Find where the given text appears and provide that cell's center as [x, y] coordinate. 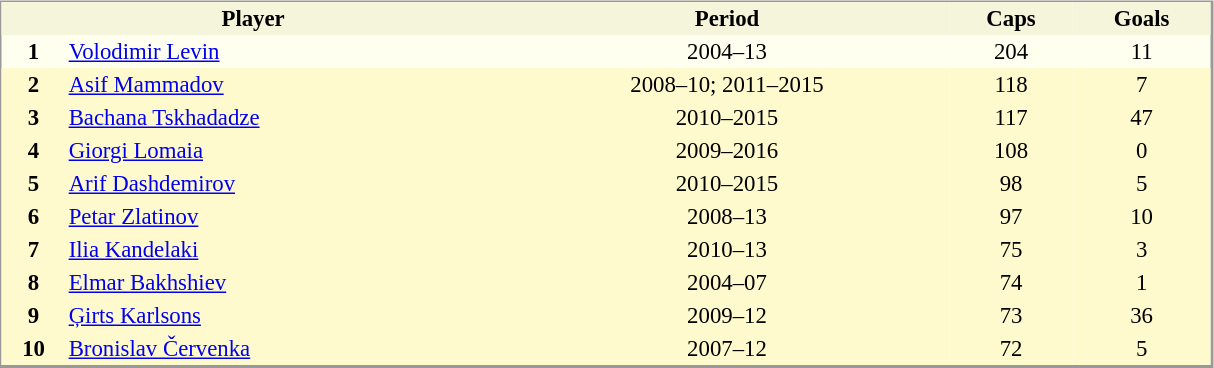
Caps [1010, 18]
6 [34, 216]
Giorgi Lomaia [286, 150]
73 [1010, 316]
Volodimir Levin [286, 52]
97 [1010, 216]
2 [34, 84]
Arif Dashdemirov [286, 184]
11 [1142, 52]
2008–13 [728, 216]
47 [1142, 118]
118 [1010, 84]
8 [34, 282]
204 [1010, 52]
2009–12 [728, 316]
Goals [1142, 18]
2010–13 [728, 250]
Bachana Tskhadadze [286, 118]
2004–07 [728, 282]
0 [1142, 150]
9 [34, 316]
Player [254, 18]
2009–2016 [728, 150]
Petar Zlatinov [286, 216]
Asif Mammadov [286, 84]
2004–13 [728, 52]
Bronislav Červenka [286, 348]
Period [728, 18]
72 [1010, 348]
117 [1010, 118]
108 [1010, 150]
75 [1010, 250]
Ģirts Karlsons [286, 316]
Ilia Kandelaki [286, 250]
36 [1142, 316]
2008–10; 2011–2015 [728, 84]
4 [34, 150]
98 [1010, 184]
2007–12 [728, 348]
74 [1010, 282]
Elmar Bakhshiev [286, 282]
